Capture the cell that displays the provided text and extract its (x, y) central coordinate. 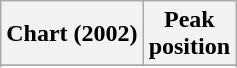
Chart (2002) (72, 34)
Peak position (189, 34)
